Detect which cell encompasses the target text, then output its (X, Y) center coordinate. 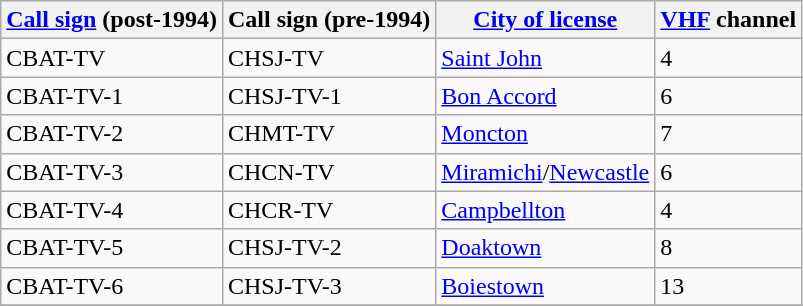
CHCR-TV (328, 210)
Bon Accord (546, 96)
8 (728, 248)
CBAT-TV-5 (112, 248)
Boiestown (546, 286)
CBAT-TV-2 (112, 134)
VHF channel (728, 20)
Call sign (post-1994) (112, 20)
CBAT-TV-3 (112, 172)
CHSJ-TV-3 (328, 286)
CBAT-TV (112, 58)
7 (728, 134)
Saint John (546, 58)
CHCN-TV (328, 172)
Campbellton (546, 210)
13 (728, 286)
CHSJ-TV (328, 58)
City of license (546, 20)
Moncton (546, 134)
CHSJ-TV-1 (328, 96)
Call sign (pre-1994) (328, 20)
CHSJ-TV-2 (328, 248)
CBAT-TV-6 (112, 286)
CBAT-TV-1 (112, 96)
Miramichi/Newcastle (546, 172)
Doaktown (546, 248)
CBAT-TV-4 (112, 210)
CHMT-TV (328, 134)
